Return the (x, y) coordinate for the center point of the cell that contains the specified text.  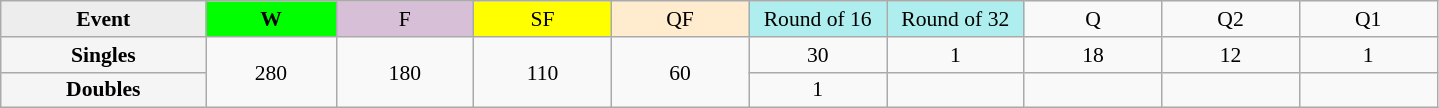
180 (405, 72)
Singles (104, 55)
18 (1093, 55)
Round of 32 (955, 19)
SF (543, 19)
Round of 16 (818, 19)
60 (680, 72)
280 (271, 72)
Doubles (104, 90)
30 (818, 55)
F (405, 19)
110 (543, 72)
Q1 (1368, 19)
Event (104, 19)
Q (1093, 19)
Q2 (1231, 19)
W (271, 19)
QF (680, 19)
12 (1231, 55)
